Scan for the cell matching the given text and deliver its [x, y] coordinate at center. 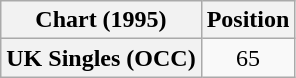
65 [248, 58]
UK Singles (OCC) [101, 58]
Chart (1995) [101, 20]
Position [248, 20]
